Return [x, y] of the center of cell containing provided text 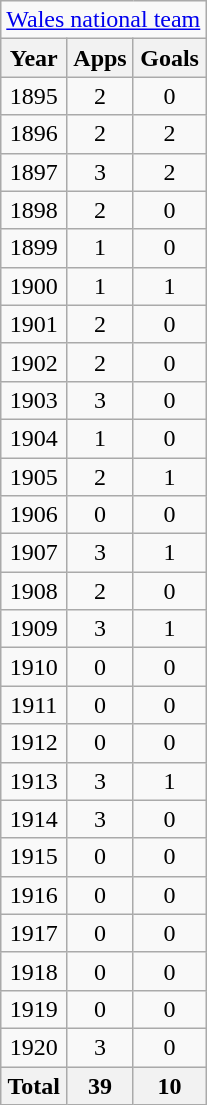
1903 [34, 400]
10 [169, 1085]
1919 [34, 1009]
1900 [34, 286]
1897 [34, 172]
1908 [34, 591]
1916 [34, 895]
1901 [34, 324]
1909 [34, 629]
1910 [34, 667]
Apps [100, 58]
1906 [34, 515]
1895 [34, 96]
39 [100, 1085]
1918 [34, 971]
Total [34, 1085]
1911 [34, 705]
1905 [34, 477]
Goals [169, 58]
1914 [34, 819]
1907 [34, 553]
1913 [34, 781]
1898 [34, 210]
1899 [34, 248]
1902 [34, 362]
Wales national team [104, 20]
1920 [34, 1047]
1915 [34, 857]
1896 [34, 134]
1917 [34, 933]
1912 [34, 743]
Year [34, 58]
1904 [34, 438]
